Locate the cell with the specified text and output its (X, Y) center coordinate. 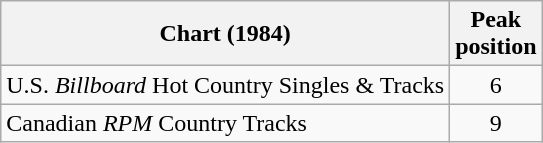
Chart (1984) (226, 34)
U.S. Billboard Hot Country Singles & Tracks (226, 85)
9 (496, 123)
Peakposition (496, 34)
6 (496, 85)
Canadian RPM Country Tracks (226, 123)
